Detect which cell encompasses the target text, then output its [X, Y] center coordinate. 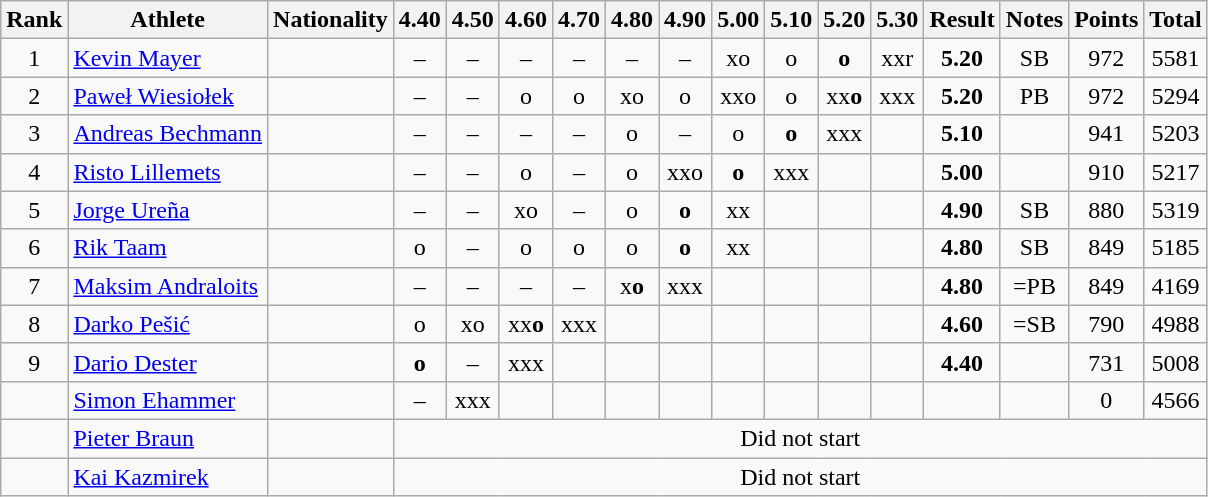
5203 [1176, 134]
Simon Ehammer [168, 400]
Jorge Ureña [168, 210]
Notes [1034, 20]
Risto Lillemets [168, 172]
4169 [1176, 286]
9 [34, 362]
Darko Pešić [168, 324]
4988 [1176, 324]
5294 [1176, 96]
731 [1106, 362]
6 [34, 248]
Rik Taam [168, 248]
5581 [1176, 58]
Pieter Braun [168, 438]
Andreas Bechmann [168, 134]
0 [1106, 400]
8 [34, 324]
941 [1106, 134]
Total [1176, 20]
xxr [898, 58]
Maksim Andraloits [168, 286]
5 [34, 210]
4 [34, 172]
Athlete [168, 20]
Result [962, 20]
=SB [1034, 324]
5008 [1176, 362]
Dario Dester [168, 362]
PB [1034, 96]
Kevin Mayer [168, 58]
2 [34, 96]
880 [1106, 210]
910 [1106, 172]
3 [34, 134]
Points [1106, 20]
5217 [1176, 172]
Rank [34, 20]
Kai Kazmirek [168, 477]
7 [34, 286]
5185 [1176, 248]
5.30 [898, 20]
Nationality [331, 20]
5319 [1176, 210]
Paweł Wiesiołek [168, 96]
4566 [1176, 400]
4.70 [578, 20]
=PB [1034, 286]
790 [1106, 324]
4.50 [472, 20]
1 [34, 58]
